Return (X, Y) of the center of cell containing provided text 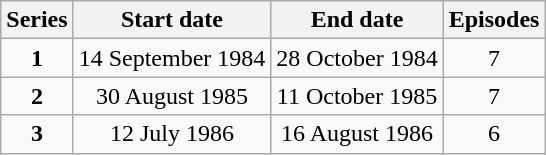
Series (37, 20)
16 August 1986 (357, 134)
14 September 1984 (172, 58)
1 (37, 58)
30 August 1985 (172, 96)
11 October 1985 (357, 96)
2 (37, 96)
6 (494, 134)
3 (37, 134)
Episodes (494, 20)
Start date (172, 20)
28 October 1984 (357, 58)
12 July 1986 (172, 134)
End date (357, 20)
